Identify which cell holds the provided text, then report its (x, y) central coordinate. 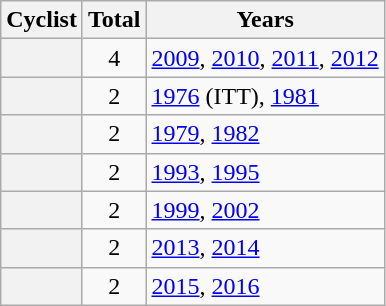
Years (265, 20)
1976 (ITT), 1981 (265, 96)
1999, 2002 (265, 210)
2013, 2014 (265, 248)
1993, 1995 (265, 172)
2009, 2010, 2011, 2012 (265, 58)
Cyclist (42, 20)
1979, 1982 (265, 134)
Total (114, 20)
4 (114, 58)
2015, 2016 (265, 286)
